Return (X, Y) of the center of cell containing provided text 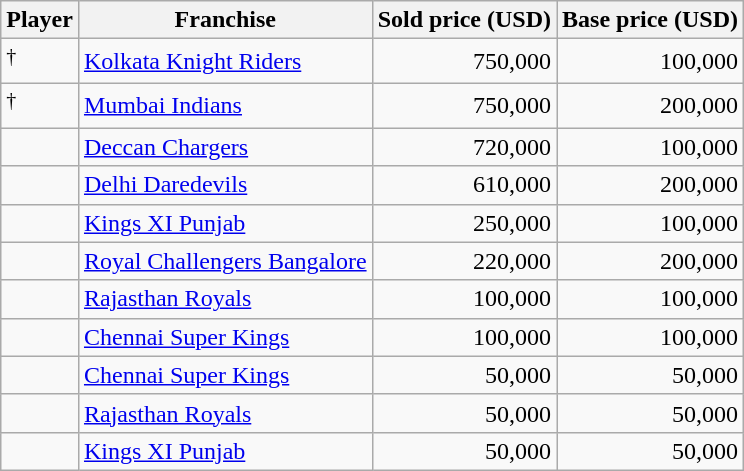
Royal Challengers Bangalore (225, 261)
610,000 (464, 185)
Sold price (USD) (464, 20)
Delhi Daredevils (225, 185)
Base price (USD) (650, 20)
Kolkata Knight Riders (225, 62)
250,000 (464, 223)
Player (40, 20)
Deccan Chargers (225, 147)
Franchise (225, 20)
Mumbai Indians (225, 106)
720,000 (464, 147)
220,000 (464, 261)
